Scan for the cell matching the given text and deliver its [x, y] coordinate at center. 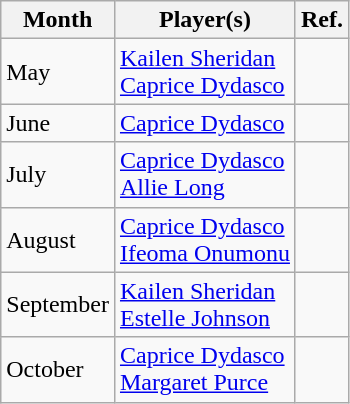
June [58, 123]
July [58, 174]
Ref. [322, 20]
Caprice Dydasco [204, 123]
Player(s) [204, 20]
Caprice Dydasco Allie Long [204, 174]
Kailen Sheridan Estelle Johnson [204, 304]
August [58, 240]
September [58, 304]
Caprice Dydasco Ifeoma Onumonu [204, 240]
Caprice Dydasco Margaret Purce [204, 370]
Kailen Sheridan Caprice Dydasco [204, 72]
Month [58, 20]
May [58, 72]
October [58, 370]
